Provide the (X, Y) coordinate of the cell's center where the given text is located.  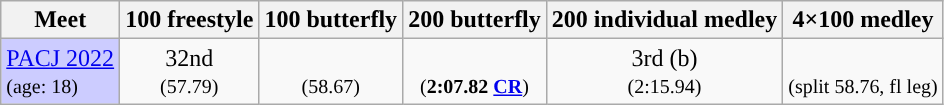
(split 58.76, fl leg) (863, 72)
100 butterfly (331, 20)
Meet (60, 20)
200 individual medley (664, 20)
200 butterfly (475, 20)
100 freestyle (190, 20)
4×100 medley (863, 20)
32nd(57.79) (190, 72)
PACJ 2022(age: 18) (60, 72)
(2:07.82 CR) (475, 72)
(58.67) (331, 72)
3rd (b)(2:15.94) (664, 72)
